Locate the cell with the specified text and output its [X, Y] center coordinate. 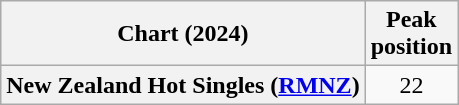
New Zealand Hot Singles (RMNZ) [183, 85]
Chart (2024) [183, 34]
22 [411, 85]
Peakposition [411, 34]
